Return [X, Y] of the center of cell containing provided text 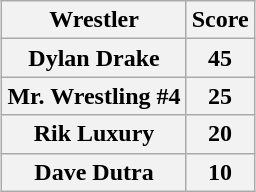
Dave Dutra [94, 172]
Dylan Drake [94, 58]
20 [220, 134]
25 [220, 96]
10 [220, 172]
Wrestler [94, 20]
Mr. Wrestling #4 [94, 96]
45 [220, 58]
Rik Luxury [94, 134]
Score [220, 20]
